Extract the (x, y) coordinate from the center of the cell holding the provided text.  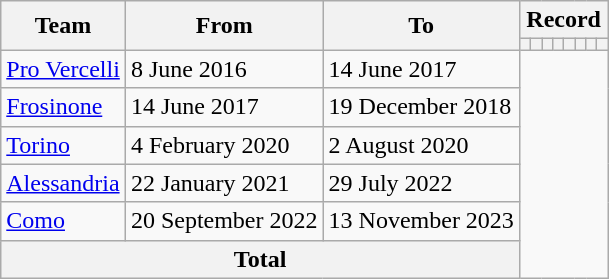
Total (260, 259)
2 August 2020 (421, 145)
Frosinone (64, 107)
4 February 2020 (224, 145)
Torino (64, 145)
Como (64, 221)
Pro Vercelli (64, 69)
29 July 2022 (421, 183)
To (421, 26)
Alessandria (64, 183)
From (224, 26)
19 December 2018 (421, 107)
Record (563, 20)
22 January 2021 (224, 183)
13 November 2023 (421, 221)
Team (64, 26)
20 September 2022 (224, 221)
8 June 2016 (224, 69)
